Provide the [x, y] coordinate of the cell's center where the given text is located.  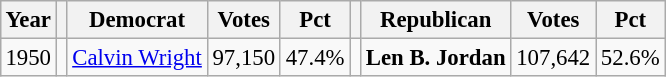
Len B. Jordan [435, 57]
Year [28, 20]
Calvin Wright [137, 57]
Republican [435, 20]
Democrat [137, 20]
107,642 [554, 57]
1950 [28, 57]
52.6% [630, 57]
47.4% [314, 57]
97,150 [244, 57]
